Identify which cell holds the provided text, then report its [X, Y] central coordinate. 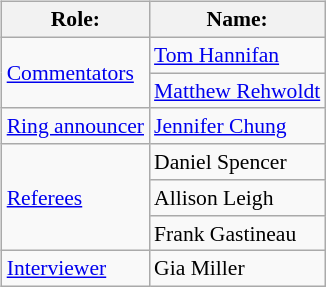
Commentators [76, 72]
Frank Gastineau [237, 233]
Daniel Spencer [237, 162]
Referees [76, 198]
Tom Hannifan [237, 55]
Name: [237, 20]
Jennifer Chung [237, 126]
Matthew Rehwoldt [237, 91]
Ring announcer [76, 126]
Allison Leigh [237, 198]
Role: [76, 20]
Gia Miller [237, 269]
Interviewer [76, 269]
